For the text-containing cell, return its midpoint in [x, y] coordinate format. 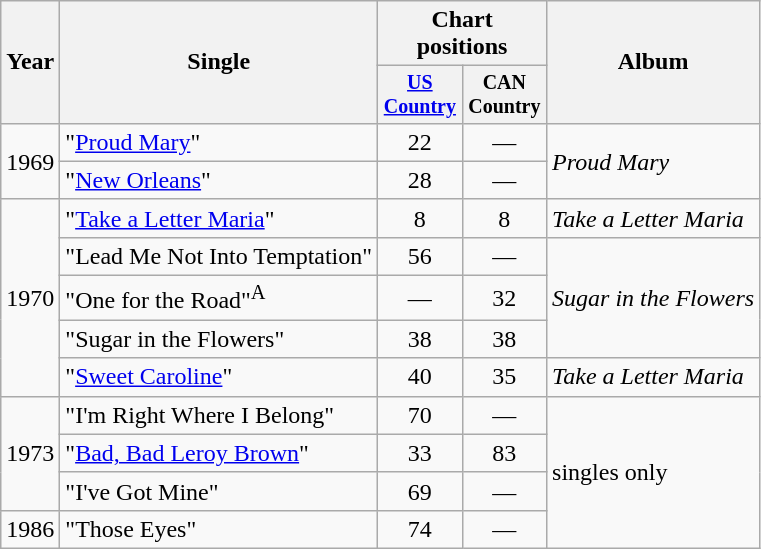
Proud Mary [654, 161]
1986 [30, 529]
"Sugar in the Flowers" [219, 339]
35 [504, 377]
"Lead Me Not Into Temptation" [219, 256]
33 [420, 453]
Year [30, 62]
"Bad, Bad Leroy Brown" [219, 453]
Single [219, 62]
"Sweet Caroline" [219, 377]
US Country [420, 94]
40 [420, 377]
Sugar in the Flowers [654, 298]
74 [420, 529]
83 [504, 453]
28 [420, 180]
singles only [654, 472]
1969 [30, 161]
"I'm Right Where I Belong" [219, 415]
"New Orleans" [219, 180]
1970 [30, 298]
56 [420, 256]
"Take a Letter Maria" [219, 218]
"One for the Road"A [219, 298]
Chart positions [462, 34]
"Those Eyes" [219, 529]
22 [420, 142]
1973 [30, 453]
"I've Got Mine" [219, 491]
69 [420, 491]
70 [420, 415]
CAN Country [504, 94]
"Proud Mary" [219, 142]
Album [654, 62]
32 [504, 298]
